Return the [x, y] coordinate for the center point of the cell that contains the specified text.  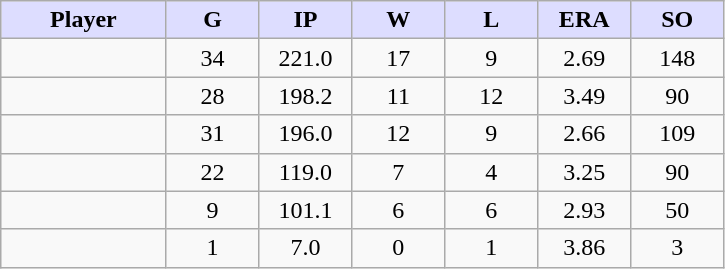
22 [212, 172]
11 [398, 96]
28 [212, 96]
101.1 [306, 210]
SO [678, 20]
198.2 [306, 96]
148 [678, 58]
3 [678, 248]
2.66 [584, 134]
3.86 [584, 248]
34 [212, 58]
ERA [584, 20]
2.69 [584, 58]
109 [678, 134]
2.93 [584, 210]
221.0 [306, 58]
31 [212, 134]
17 [398, 58]
119.0 [306, 172]
0 [398, 248]
7 [398, 172]
50 [678, 210]
3.49 [584, 96]
G [212, 20]
3.25 [584, 172]
L [492, 20]
IP [306, 20]
Player [84, 20]
7.0 [306, 248]
W [398, 20]
4 [492, 172]
196.0 [306, 134]
